From the cell containing the given text, extract its center point as (X, Y) coordinate. 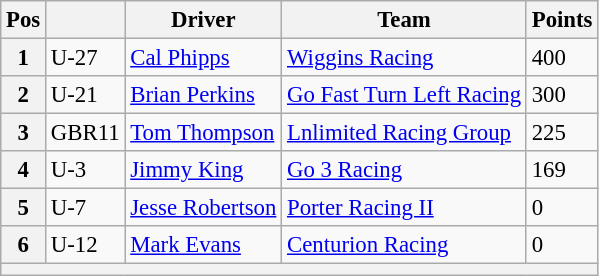
Jimmy King (204, 170)
6 (24, 245)
U-3 (86, 170)
Lnlimited Racing Group (404, 133)
U-12 (86, 245)
400 (562, 58)
Pos (24, 20)
Porter Racing II (404, 208)
4 (24, 170)
169 (562, 170)
U-7 (86, 208)
Team (404, 20)
U-27 (86, 58)
Mark Evans (204, 245)
1 (24, 58)
225 (562, 133)
GBR11 (86, 133)
Brian Perkins (204, 95)
2 (24, 95)
U-21 (86, 95)
3 (24, 133)
5 (24, 208)
Points (562, 20)
Driver (204, 20)
Centurion Racing (404, 245)
Go Fast Turn Left Racing (404, 95)
Cal Phipps (204, 58)
300 (562, 95)
Wiggins Racing (404, 58)
Go 3 Racing (404, 170)
Jesse Robertson (204, 208)
Tom Thompson (204, 133)
